Detect which cell encompasses the target text, then output its [X, Y] center coordinate. 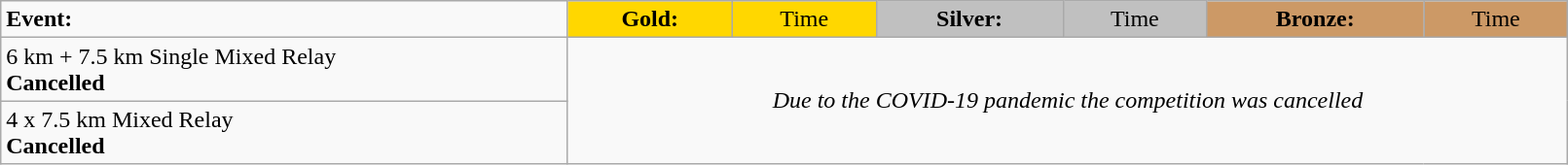
Event: [284, 19]
Due to the COVID-19 pandemic the competition was cancelled [1068, 101]
6 km + 7.5 km Single Mixed RelayCancelled [284, 70]
Gold: [650, 19]
4 x 7.5 km Mixed RelayCancelled [284, 132]
Bronze: [1316, 19]
Silver: [969, 19]
